Find where the given text appears and provide that cell's center as [X, Y] coordinate. 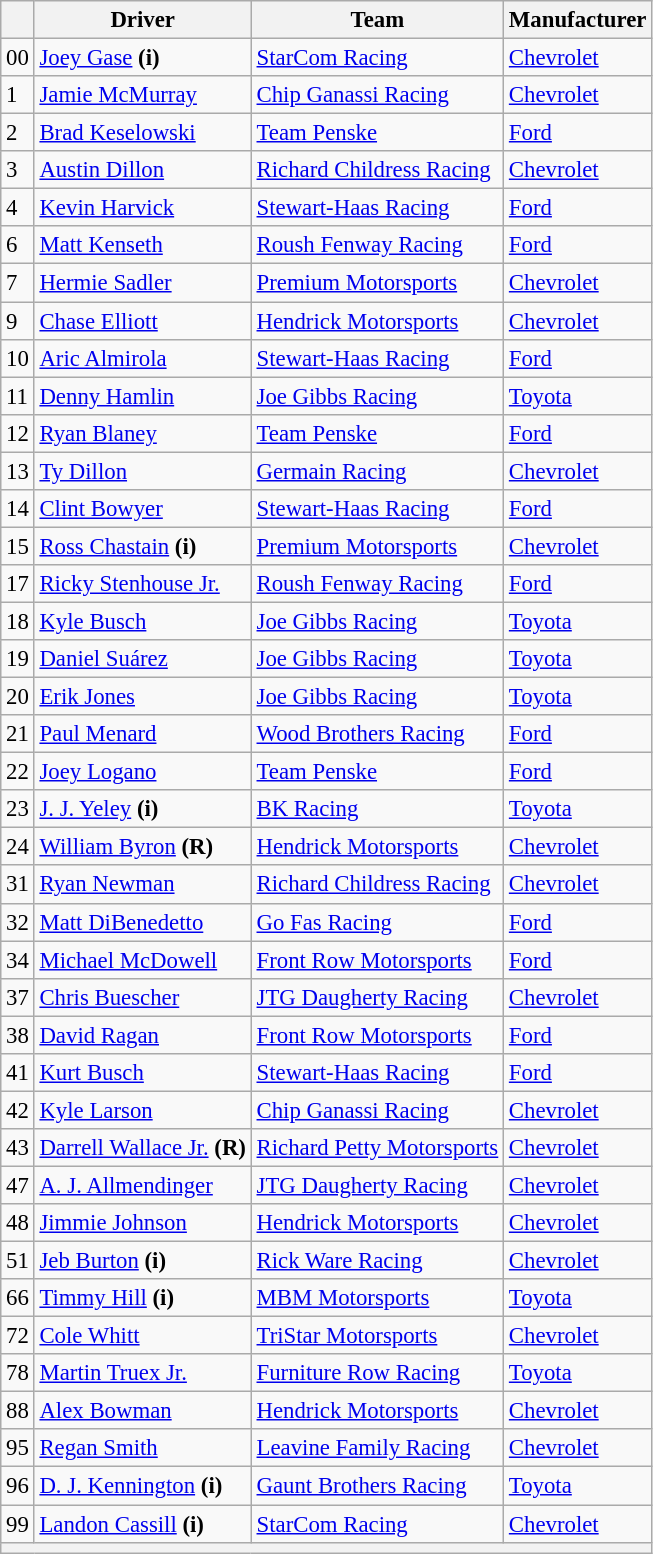
22 [18, 772]
Wood Brothers Racing [377, 734]
Ty Dillon [142, 471]
47 [18, 1185]
Matt DiBenedetto [142, 922]
Joey Logano [142, 772]
11 [18, 396]
6 [18, 245]
21 [18, 734]
88 [18, 1411]
Chris Buescher [142, 997]
Landon Cassill (i) [142, 1524]
Regan Smith [142, 1449]
A. J. Allmendinger [142, 1185]
78 [18, 1373]
18 [18, 621]
BK Racing [377, 809]
Austin Dillon [142, 170]
34 [18, 960]
Driver [142, 20]
Ricky Stenhouse Jr. [142, 584]
41 [18, 1073]
Jimmie Johnson [142, 1223]
Brad Keselowski [142, 133]
Kurt Busch [142, 1073]
Hermie Sadler [142, 283]
23 [18, 809]
20 [18, 697]
Rick Ware Racing [377, 1261]
2 [18, 133]
4 [18, 208]
48 [18, 1223]
Alex Bowman [142, 1411]
Leavine Family Racing [377, 1449]
Erik Jones [142, 697]
12 [18, 433]
43 [18, 1148]
D. J. Kennington (i) [142, 1486]
Michael McDowell [142, 960]
Martin Truex Jr. [142, 1373]
3 [18, 170]
Daniel Suárez [142, 659]
Paul Menard [142, 734]
Ryan Newman [142, 885]
Darrell Wallace Jr. (R) [142, 1148]
Gaunt Brothers Racing [377, 1486]
Clint Bowyer [142, 509]
42 [18, 1110]
Richard Petty Motorsports [377, 1148]
TriStar Motorsports [377, 1336]
David Ragan [142, 1035]
66 [18, 1298]
Denny Hamlin [142, 396]
William Byron (R) [142, 847]
1 [18, 95]
Germain Racing [377, 471]
00 [18, 58]
99 [18, 1524]
Kyle Larson [142, 1110]
Timmy Hill (i) [142, 1298]
Aric Almirola [142, 358]
Go Fas Racing [377, 922]
Joey Gase (i) [142, 58]
38 [18, 1035]
Jamie McMurray [142, 95]
10 [18, 358]
Ryan Blaney [142, 433]
Kevin Harvick [142, 208]
Manufacturer [578, 20]
32 [18, 922]
31 [18, 885]
14 [18, 509]
72 [18, 1336]
Cole Whitt [142, 1336]
95 [18, 1449]
37 [18, 997]
Kyle Busch [142, 621]
Furniture Row Racing [377, 1373]
Team [377, 20]
51 [18, 1261]
9 [18, 321]
Jeb Burton (i) [142, 1261]
24 [18, 847]
96 [18, 1486]
13 [18, 471]
Matt Kenseth [142, 245]
17 [18, 584]
MBM Motorsports [377, 1298]
Ross Chastain (i) [142, 546]
19 [18, 659]
J. J. Yeley (i) [142, 809]
Chase Elliott [142, 321]
15 [18, 546]
7 [18, 283]
